Capture the cell that displays the provided text and extract its (X, Y) central coordinate. 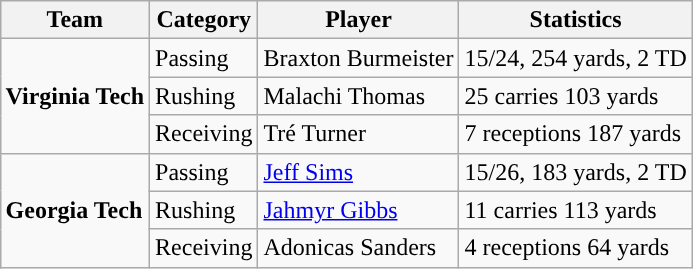
Malachi Thomas (358, 96)
Tré Turner (358, 134)
Category (204, 20)
Jeff Sims (358, 172)
25 carries 103 yards (576, 96)
11 carries 113 yards (576, 210)
15/26, 183 yards, 2 TD (576, 172)
Statistics (576, 20)
Virginia Tech (75, 96)
Adonicas Sanders (358, 248)
Jahmyr Gibbs (358, 210)
Braxton Burmeister (358, 58)
Team (75, 20)
Georgia Tech (75, 210)
Player (358, 20)
15/24, 254 yards, 2 TD (576, 58)
4 receptions 64 yards (576, 248)
7 receptions 187 yards (576, 134)
